Scan for the cell matching the given text and deliver its (X, Y) coordinate at center. 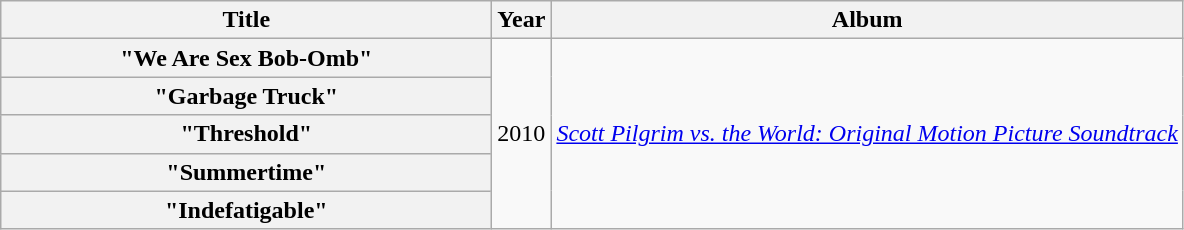
"Garbage Truck" (246, 96)
2010 (522, 134)
"We Are Sex Bob-Omb" (246, 58)
Album (868, 20)
Year (522, 20)
Scott Pilgrim vs. the World: Original Motion Picture Soundtrack (868, 134)
"Indefatigable" (246, 210)
"Summertime" (246, 172)
Title (246, 20)
"Threshold" (246, 134)
